Output the (x, y) coordinate of the center of the cell containing the given text.  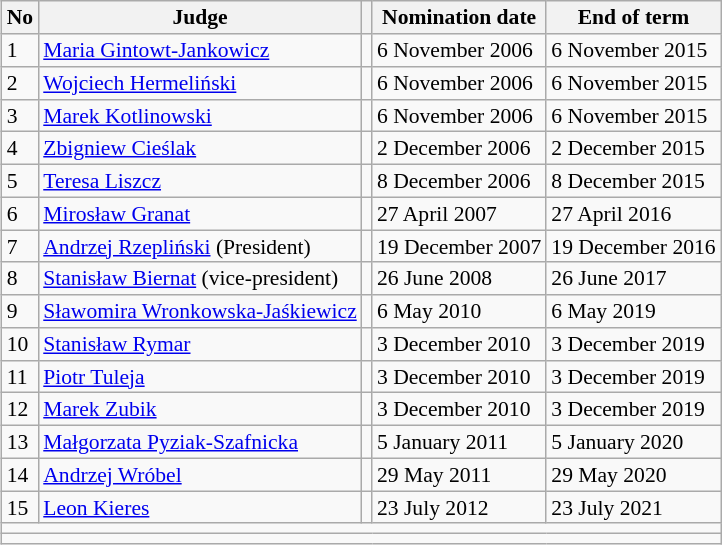
26 June 2008 (459, 278)
8 (20, 278)
29 May 2011 (459, 474)
2 December 2006 (459, 148)
8 December 2015 (633, 180)
End of term (633, 18)
Wojciech Hermeliński (200, 84)
Sławomira Wronkowska-Jaśkiewicz (200, 312)
Mirosław Granat (200, 214)
23 July 2012 (459, 508)
27 April 2016 (633, 214)
5 January 2020 (633, 442)
12 (20, 410)
Piotr Tuleja (200, 376)
Leon Kieres (200, 508)
Andrzej Rzepliński (President) (200, 246)
5 (20, 180)
Marek Kotlinowski (200, 116)
7 (20, 246)
5 January 2011 (459, 442)
8 December 2006 (459, 180)
1 (20, 50)
23 July 2021 (633, 508)
26 June 2017 (633, 278)
Nomination date (459, 18)
Andrzej Wróbel (200, 474)
6 May 2010 (459, 312)
19 December 2007 (459, 246)
13 (20, 442)
3 (20, 116)
14 (20, 474)
Stanisław Biernat (vice-president) (200, 278)
19 December 2016 (633, 246)
No (20, 18)
Judge (200, 18)
15 (20, 508)
Maria Gintowt-Jankowicz (200, 50)
27 April 2007 (459, 214)
Zbigniew Cieślak (200, 148)
6 May 2019 (633, 312)
9 (20, 312)
Stanisław Rymar (200, 344)
Teresa Liszcz (200, 180)
Marek Zubik (200, 410)
29 May 2020 (633, 474)
2 December 2015 (633, 148)
6 (20, 214)
4 (20, 148)
11 (20, 376)
2 (20, 84)
10 (20, 344)
Małgorzata Pyziak-Szafnicka (200, 442)
